Find where the given text appears and provide that cell's center as [X, Y] coordinate. 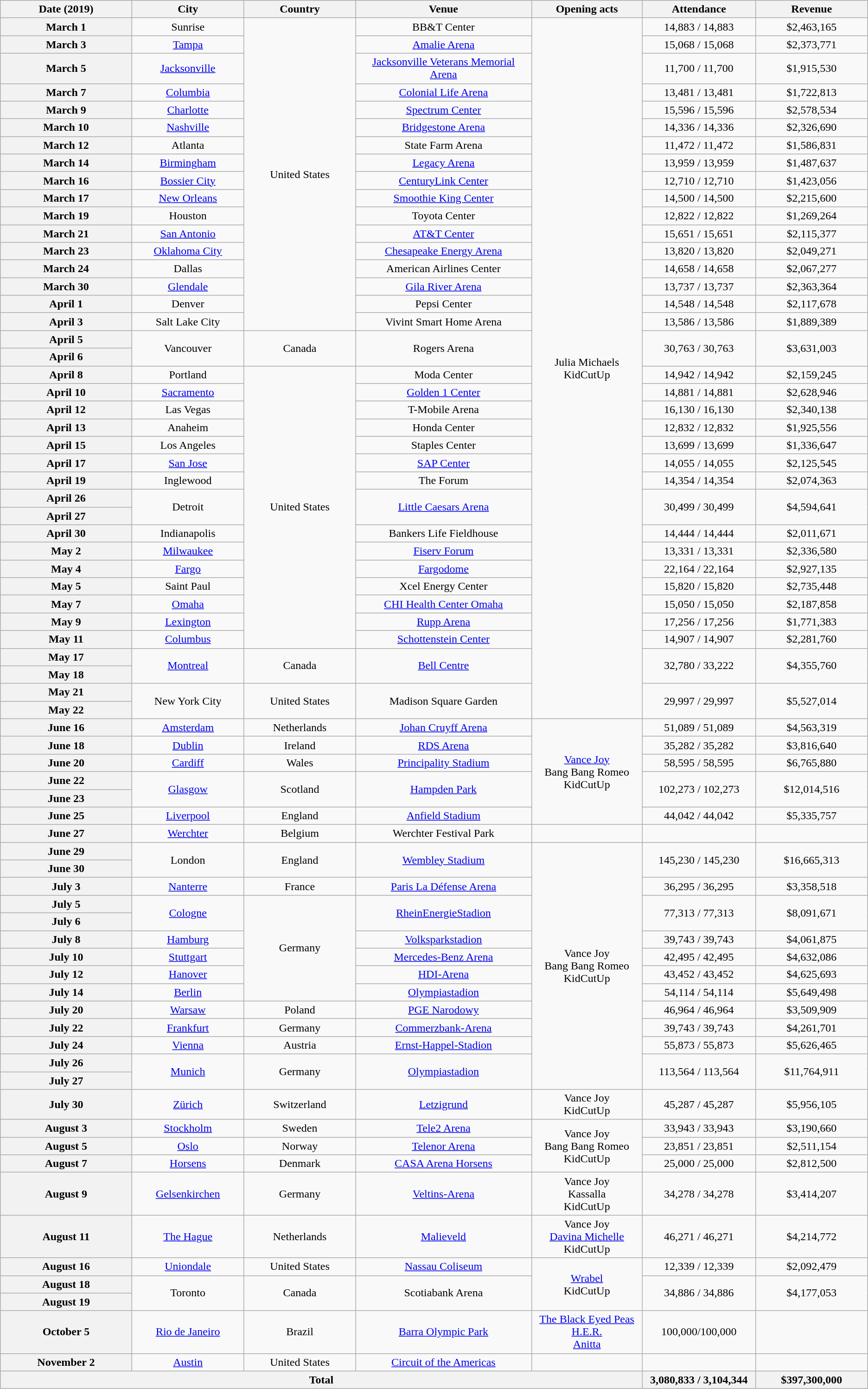
Schottenstein Center [444, 639]
$2,363,364 [811, 287]
58,595 / 58,595 [699, 763]
April 10 [66, 392]
$3,509,909 [811, 1010]
Nassau Coliseum [444, 1267]
Nashville [188, 127]
14,548 / 14,548 [699, 304]
The Forum [444, 480]
July 6 [66, 922]
Veltins-Arena [444, 1194]
$2,578,534 [811, 110]
August 16 [66, 1267]
Tele2 Arena [444, 1128]
Bossier City [188, 180]
$4,563,319 [811, 727]
102,273 / 102,273 [699, 789]
45,287 / 45,287 [699, 1104]
May 7 [66, 604]
Switzerland [300, 1104]
Cardiff [188, 763]
July 30 [66, 1104]
12,822 / 12,822 [699, 216]
France [300, 886]
San Jose [188, 463]
August 3 [66, 1128]
June 23 [66, 798]
Denmark [300, 1164]
Bankers Life Fieldhouse [444, 534]
34,886 / 34,886 [699, 1293]
Bridgestone Arena [444, 127]
June 16 [66, 727]
44,042 / 44,042 [699, 816]
46,271 / 46,271 [699, 1236]
May 17 [66, 657]
Rupp Arena [444, 622]
43,452 / 43,452 [699, 975]
25,000 / 25,000 [699, 1164]
San Antonio [188, 233]
$2,215,600 [811, 198]
July 22 [66, 1027]
Mercedes-Benz Arena [444, 957]
34,278 / 34,278 [699, 1194]
11,700 / 11,700 [699, 69]
March 24 [66, 269]
16,130 / 16,130 [699, 410]
23,851 / 23,851 [699, 1146]
$5,527,014 [811, 701]
AT&T Center [444, 233]
Sacramento [188, 392]
$1,586,831 [811, 145]
RheinEnergieStadion [444, 913]
April 3 [66, 322]
March 23 [66, 251]
BB&T Center [444, 27]
Malieveld [444, 1236]
$5,956,105 [811, 1104]
Berlin [188, 992]
$2,463,165 [811, 27]
Amsterdam [188, 727]
American Airlines Center [444, 269]
Pepsi Center [444, 304]
Bell Centre [444, 666]
Total [321, 1380]
Little Caesars Arena [444, 507]
$2,511,154 [811, 1146]
March 3 [66, 45]
May 9 [66, 622]
Wales [300, 763]
12,710 / 12,710 [699, 180]
October 5 [66, 1332]
Toyota Center [444, 216]
Los Angeles [188, 445]
14,500 / 14,500 [699, 198]
Wembley Stadium [444, 860]
$2,187,858 [811, 604]
29,997 / 29,997 [699, 701]
August 18 [66, 1284]
Rio de Janeiro [188, 1332]
Sweden [300, 1128]
55,873 / 55,873 [699, 1045]
July 8 [66, 939]
$5,335,757 [811, 816]
July 27 [66, 1081]
Houston [188, 216]
12,832 / 12,832 [699, 427]
May 2 [66, 551]
Dallas [188, 269]
46,964 / 46,964 [699, 1010]
$2,628,946 [811, 392]
15,820 / 15,820 [699, 586]
Revenue [811, 9]
14,907 / 14,907 [699, 639]
Golden 1 Center [444, 392]
Ireland [300, 745]
Fiserv Forum [444, 551]
Las Vegas [188, 410]
Amalie Arena [444, 45]
May 22 [66, 710]
15,596 / 15,596 [699, 110]
145,230 / 145,230 [699, 860]
$397,300,000 [811, 1380]
June 20 [66, 763]
New Orleans [188, 198]
Belgium [300, 834]
35,282 / 35,282 [699, 745]
Anaheim [188, 427]
April 6 [66, 357]
HDI-Arena [444, 975]
13,586 / 13,586 [699, 322]
Oslo [188, 1146]
$4,214,772 [811, 1236]
August 11 [66, 1236]
Montreal [188, 666]
$4,061,875 [811, 939]
Stockholm [188, 1128]
May 11 [66, 639]
Vancouver [188, 348]
Venue [444, 9]
July 10 [66, 957]
Milwaukee [188, 551]
June 27 [66, 834]
$2,735,448 [811, 586]
March 1 [66, 27]
Honda Center [444, 427]
Glendale [188, 287]
$3,190,660 [811, 1128]
Staples Center [444, 445]
Charlotte [188, 110]
CenturyLink Center [444, 180]
32,780 / 33,222 [699, 666]
Commerzbank-Arena [444, 1027]
Ernst-Happel-Stadion [444, 1045]
Warsaw [188, 1010]
Uniondale [188, 1267]
Barra Olympic Park [444, 1332]
17,256 / 17,256 [699, 622]
July 20 [66, 1010]
Columbus [188, 639]
Stuttgart [188, 957]
Date (2019) [66, 9]
Vienna [188, 1045]
Jacksonville [188, 69]
August 5 [66, 1146]
April 19 [66, 480]
Principality Stadium [444, 763]
$2,326,690 [811, 127]
$2,340,138 [811, 410]
CHI Health Center Omaha [444, 604]
Inglewood [188, 480]
July 14 [66, 992]
$3,631,003 [811, 348]
WrabelKidCutUp [587, 1284]
Scotiabank Arena [444, 1293]
April 27 [66, 516]
Werchter [188, 834]
July 5 [66, 904]
$2,281,760 [811, 639]
14,883 / 14,883 [699, 27]
$2,159,245 [811, 375]
City [188, 9]
March 14 [66, 163]
May 18 [66, 675]
April 17 [66, 463]
14,942 / 14,942 [699, 375]
77,313 / 77,313 [699, 913]
Indianapolis [188, 534]
Zürich [188, 1104]
New York City [188, 701]
London [188, 860]
Atlanta [188, 145]
$4,355,760 [811, 666]
November 2 [66, 1362]
$2,092,479 [811, 1267]
Frankfurt [188, 1027]
$5,626,465 [811, 1045]
State Farm Arena [444, 145]
Vance JoyDavina MichelleKidCutUp [587, 1236]
51,089 / 51,089 [699, 727]
Werchter Festival Park [444, 834]
$2,011,671 [811, 534]
$2,074,363 [811, 480]
July 12 [66, 975]
Spectrum Center [444, 110]
July 26 [66, 1063]
113,564 / 113,564 [699, 1071]
May 5 [66, 586]
15,651 / 15,651 [699, 233]
April 13 [66, 427]
Birmingham [188, 163]
Dublin [188, 745]
Austria [300, 1045]
13,820 / 13,820 [699, 251]
The Black Eyed PeasH.E.R.Anitta [587, 1332]
March 12 [66, 145]
100,000/100,000 [699, 1332]
$2,115,377 [811, 233]
July 3 [66, 886]
22,164 / 22,164 [699, 569]
11,472 / 11,472 [699, 145]
Nanterre [188, 886]
March 9 [66, 110]
Tampa [188, 45]
13,959 / 13,959 [699, 163]
$1,915,530 [811, 69]
13,737 / 13,737 [699, 287]
$6,765,880 [811, 763]
Austin [188, 1362]
Lexington [188, 622]
$2,812,500 [811, 1164]
Vance JoyKidCutUp [587, 1104]
August 19 [66, 1302]
14,354 / 14,354 [699, 480]
Anfield Stadium [444, 816]
April 26 [66, 498]
14,881 / 14,881 [699, 392]
Fargo [188, 569]
July 24 [66, 1045]
Letzigrund [444, 1104]
Volksparkstadion [444, 939]
March 16 [66, 180]
33,943 / 33,943 [699, 1128]
Scotland [300, 789]
April 8 [66, 375]
March 19 [66, 216]
March 7 [66, 92]
$1,336,647 [811, 445]
RDS Arena [444, 745]
Fargodome [444, 569]
$11,764,911 [811, 1071]
$2,336,580 [811, 551]
42,495 / 42,495 [699, 957]
$1,925,556 [811, 427]
$4,625,693 [811, 975]
April 30 [66, 534]
$1,889,389 [811, 322]
$5,649,498 [811, 992]
March 5 [66, 69]
Oklahoma City [188, 251]
Hampden Park [444, 789]
Cologne [188, 913]
Denver [188, 304]
Moda Center [444, 375]
Portland [188, 375]
Sunrise [188, 27]
30,499 / 30,499 [699, 507]
SAP Center [444, 463]
March 30 [66, 287]
Smoothie King Center [444, 198]
Vivint Smart Home Arena [444, 322]
Circuit of the Americas [444, 1362]
Opening acts [587, 9]
$4,594,641 [811, 507]
Norway [300, 1146]
$8,091,671 [811, 913]
Madison Square Garden [444, 701]
$1,722,813 [811, 92]
June 25 [66, 816]
13,331 / 13,331 [699, 551]
Paris La Défense Arena [444, 886]
March 10 [66, 127]
13,699 / 13,699 [699, 445]
June 29 [66, 851]
$2,125,545 [811, 463]
54,114 / 54,114 [699, 992]
Liverpool [188, 816]
$2,067,277 [811, 269]
April 12 [66, 410]
$3,358,518 [811, 886]
Omaha [188, 604]
Munich [188, 1071]
14,444 / 14,444 [699, 534]
May 4 [66, 569]
$3,816,640 [811, 745]
$2,373,771 [811, 45]
April 5 [66, 339]
$3,414,207 [811, 1194]
Colonial Life Arena [444, 92]
The Hague [188, 1236]
13,481 / 13,481 [699, 92]
Julia MichaelsKidCutUp [587, 368]
June 22 [66, 780]
Toronto [188, 1293]
Country [300, 9]
$12,014,516 [811, 789]
$4,261,701 [811, 1027]
Gila River Arena [444, 287]
$4,632,086 [811, 957]
May 21 [66, 692]
Vance JoyKassallaKidCutUp [587, 1194]
14,658 / 14,658 [699, 269]
$4,177,053 [811, 1293]
August 7 [66, 1164]
PGE Narodowy [444, 1010]
Hamburg [188, 939]
Johan Cruyff Arena [444, 727]
Poland [300, 1010]
Detroit [188, 507]
Brazil [300, 1332]
15,068 / 15,068 [699, 45]
Legacy Arena [444, 163]
$1,423,056 [811, 180]
April 15 [66, 445]
T-Mobile Arena [444, 410]
$2,117,678 [811, 304]
15,050 / 15,050 [699, 604]
$2,049,271 [811, 251]
Jacksonville Veterans Memorial Arena [444, 69]
14,336 / 14,336 [699, 127]
3,080,833 / 3,104,344 [699, 1380]
Telenor Arena [444, 1146]
Gelsenkirchen [188, 1194]
Chesapeake Energy Arena [444, 251]
Rogers Arena [444, 348]
Salt Lake City [188, 322]
June 30 [66, 869]
$16,665,313 [811, 860]
CASA Arena Horsens [444, 1164]
$1,771,383 [811, 622]
12,339 / 12,339 [699, 1267]
Hanover [188, 975]
$1,487,637 [811, 163]
14,055 / 14,055 [699, 463]
Columbia [188, 92]
March 21 [66, 233]
36,295 / 36,295 [699, 886]
$1,269,264 [811, 216]
Xcel Energy Center [444, 586]
Attendance [699, 9]
Horsens [188, 1164]
April 1 [66, 304]
Glasgow [188, 789]
June 18 [66, 745]
August 9 [66, 1194]
$2,927,135 [811, 569]
March 17 [66, 198]
30,763 / 30,763 [699, 348]
Saint Paul [188, 586]
